Return [X, Y] of the center of cell containing provided text 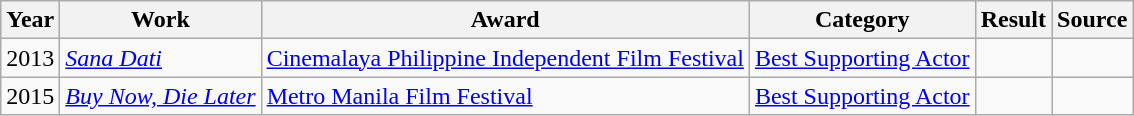
Buy Now, Die Later [160, 96]
Award [505, 20]
Result [1013, 20]
Category [862, 20]
Cinemalaya Philippine Independent Film Festival [505, 58]
Work [160, 20]
Metro Manila Film Festival [505, 96]
Sana Dati [160, 58]
Year [30, 20]
2013 [30, 58]
Source [1092, 20]
2015 [30, 96]
